Search for the cell housing the specified text and yield its [X, Y] center coordinate. 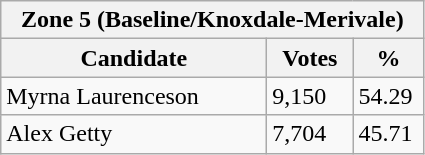
Candidate [134, 58]
Myrna Laurenceson [134, 96]
Alex Getty [134, 134]
Votes [310, 58]
% [388, 58]
54.29 [388, 96]
45.71 [388, 134]
Zone 5 (Baseline/Knoxdale-Merivale) [212, 20]
9,150 [310, 96]
7,704 [310, 134]
